Detect which cell encompasses the target text, then output its [X, Y] center coordinate. 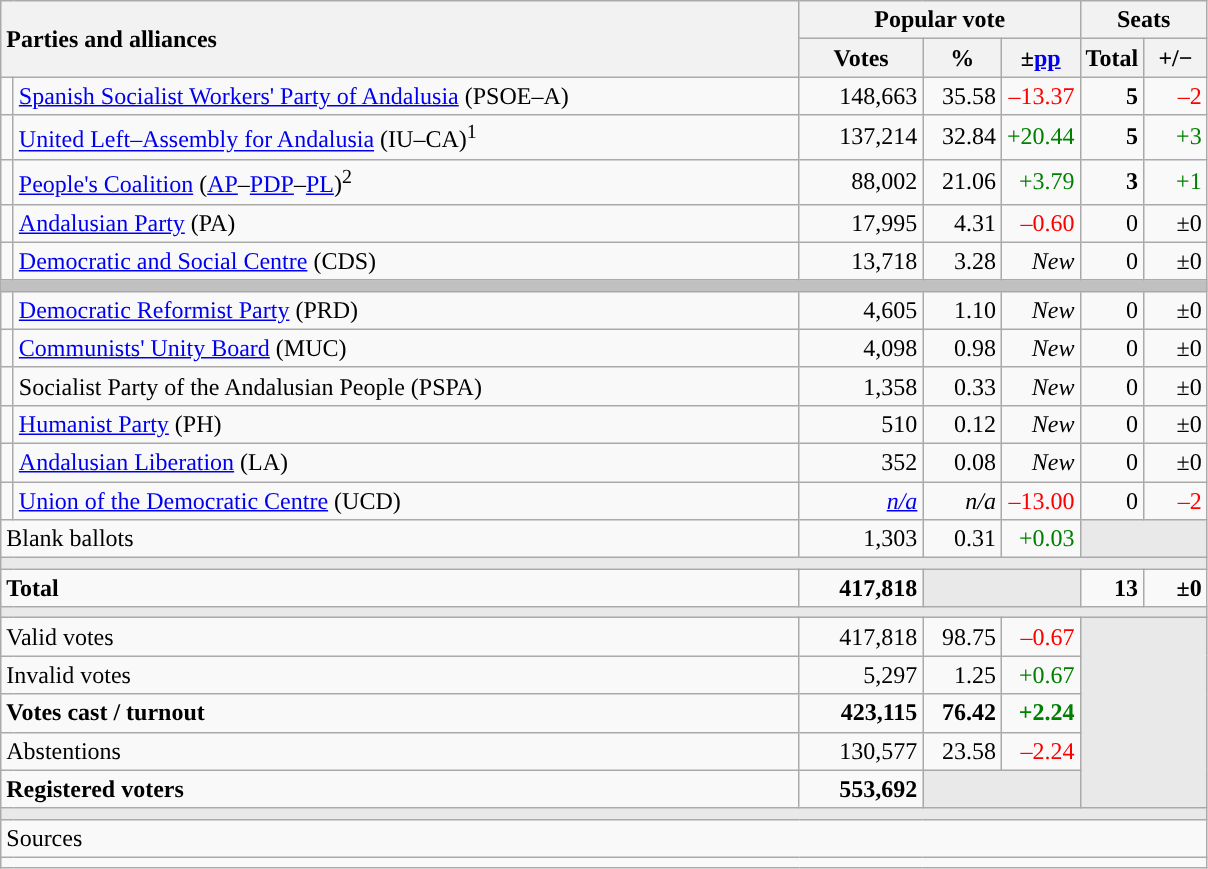
4,605 [861, 310]
+0.67 [1040, 675]
Union of the Democratic Centre (UCD) [406, 501]
% [962, 58]
Votes cast / turnout [400, 713]
Andalusian Party (PA) [406, 223]
88,002 [861, 182]
Democratic Reformist Party (PRD) [406, 310]
148,663 [861, 96]
+3.79 [1040, 182]
+20.44 [1040, 138]
17,995 [861, 223]
352 [861, 462]
Votes [861, 58]
+/− [1176, 58]
98.75 [962, 637]
People's Coalition (AP–PDP–PL)2 [406, 182]
13,718 [861, 261]
35.58 [962, 96]
5,297 [861, 675]
32.84 [962, 138]
Popular vote [940, 20]
Valid votes [400, 637]
3 [1112, 182]
0.08 [962, 462]
3.28 [962, 261]
510 [861, 424]
0.31 [962, 539]
–0.67 [1040, 637]
4.31 [962, 223]
1.25 [962, 675]
Spanish Socialist Workers' Party of Andalusia (PSOE–A) [406, 96]
+1 [1176, 182]
Seats [1144, 20]
–13.37 [1040, 96]
1,358 [861, 386]
1,303 [861, 539]
+2.24 [1040, 713]
Invalid votes [400, 675]
–13.00 [1040, 501]
–0.60 [1040, 223]
0.33 [962, 386]
–2.24 [1040, 751]
United Left–Assembly for Andalusia (IU–CA)1 [406, 138]
Humanist Party (PH) [406, 424]
130,577 [861, 751]
±pp [1040, 58]
Parties and alliances [400, 39]
+0.03 [1040, 539]
21.06 [962, 182]
0.12 [962, 424]
137,214 [861, 138]
Andalusian Liberation (LA) [406, 462]
13 [1112, 588]
Democratic and Social Centre (CDS) [406, 261]
4,098 [861, 348]
1.10 [962, 310]
553,692 [861, 789]
+3 [1176, 138]
Registered voters [400, 789]
Blank ballots [400, 539]
423,115 [861, 713]
23.58 [962, 751]
76.42 [962, 713]
Sources [604, 838]
Socialist Party of the Andalusian People (PSPA) [406, 386]
Abstentions [400, 751]
0.98 [962, 348]
Communists' Unity Board (MUC) [406, 348]
